Output the [x, y] coordinate of the center of the cell containing the given text.  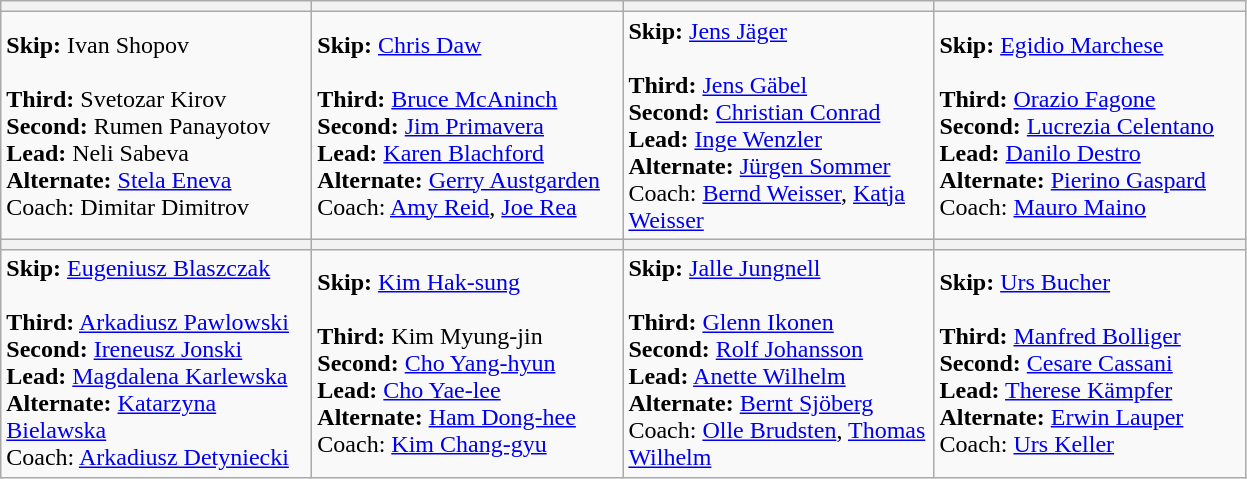
Skip: Jalle JungnellThird: Glenn Ikonen Second: Rolf Johansson Lead: Anette Wilhelm Alternate: Bernt Sjöberg Coach: Olle Brudsten, Thomas Wilhelm [778, 364]
Skip: Kim Hak-sungThird: Kim Myung-jin Second: Cho Yang-hyun Lead: Cho Yae-lee Alternate: Ham Dong-hee Coach: Kim Chang-gyu [468, 364]
Skip: Ivan ShopovThird: Svetozar Kirov Second: Rumen Panayotov Lead: Neli Sabeva Alternate: Stela Eneva Coach: Dimitar Dimitrov [156, 126]
Skip: Chris DawThird: Bruce McAninch Second: Jim Primavera Lead: Karen Blachford Alternate: Gerry Austgarden Coach: Amy Reid, Joe Rea [468, 126]
Skip: Urs BucherThird: Manfred Bolliger Second: Cesare Cassani Lead: Therese Kämpfer Alternate: Erwin Lauper Coach: Urs Keller [1090, 364]
Skip: Egidio MarcheseThird: Orazio Fagone Second: Lucrezia Celentano Lead: Danilo Destro Alternate: Pierino Gaspard Coach: Mauro Maino [1090, 126]
Skip: Jens JägerThird: Jens Gäbel Second: Christian Conrad Lead: Inge Wenzler Alternate: Jürgen Sommer Coach: Bernd Weisser, Katja Weisser [778, 126]
